Pinpoint the cell where the given text exists, returning its [X, Y] midpoint coordinate. 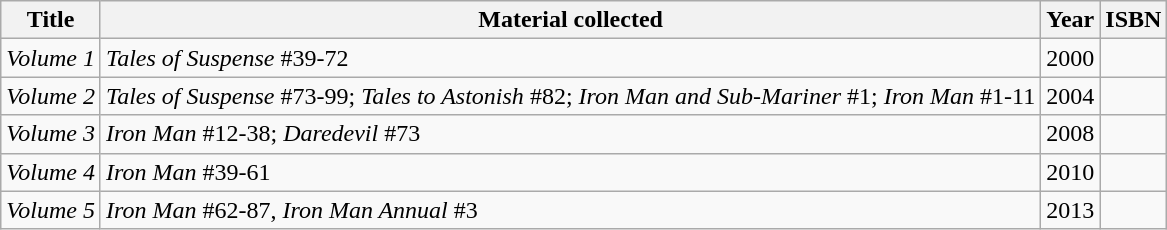
Volume 2 [51, 96]
Tales of Suspense #39-72 [570, 58]
2004 [1070, 96]
Volume 1 [51, 58]
ISBN [1134, 20]
Volume 3 [51, 134]
Year [1070, 20]
Volume 5 [51, 210]
Volume 4 [51, 172]
Tales of Suspense #73-99; Tales to Astonish #82; Iron Man and Sub-Mariner #1; Iron Man #1-11 [570, 96]
2013 [1070, 210]
2008 [1070, 134]
2010 [1070, 172]
2000 [1070, 58]
Title [51, 20]
Iron Man #62-87, Iron Man Annual #3 [570, 210]
Iron Man #39-61 [570, 172]
Iron Man #12-38; Daredevil #73 [570, 134]
Material collected [570, 20]
